Identify which cell holds the provided text, then report its [X, Y] central coordinate. 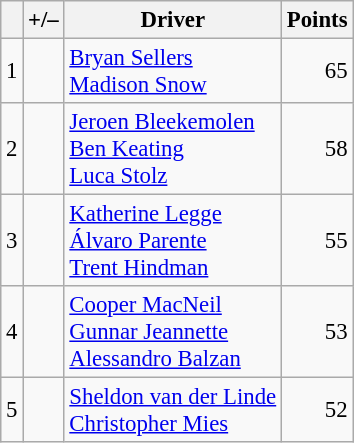
1 [12, 72]
Points [318, 20]
5 [12, 410]
+/– [44, 20]
Sheldon van der Linde Christopher Mies [172, 410]
Driver [172, 20]
58 [318, 149]
Katherine Legge Álvaro Parente Trent Hindman [172, 241]
52 [318, 410]
Bryan Sellers Madison Snow [172, 72]
53 [318, 332]
4 [12, 332]
55 [318, 241]
Jeroen Bleekemolen Ben Keating Luca Stolz [172, 149]
3 [12, 241]
2 [12, 149]
65 [318, 72]
Cooper MacNeil Gunnar Jeannette Alessandro Balzan [172, 332]
